Scan for the cell matching the given text and deliver its [X, Y] coordinate at center. 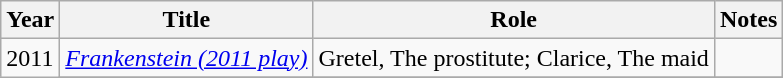
Role [514, 20]
Year [30, 20]
Frankenstein (2011 play) [186, 58]
Gretel, The prostitute; Clarice, The maid [514, 58]
2011 [30, 58]
Title [186, 20]
Notes [748, 20]
